Return [X, Y] of the center of cell containing provided text 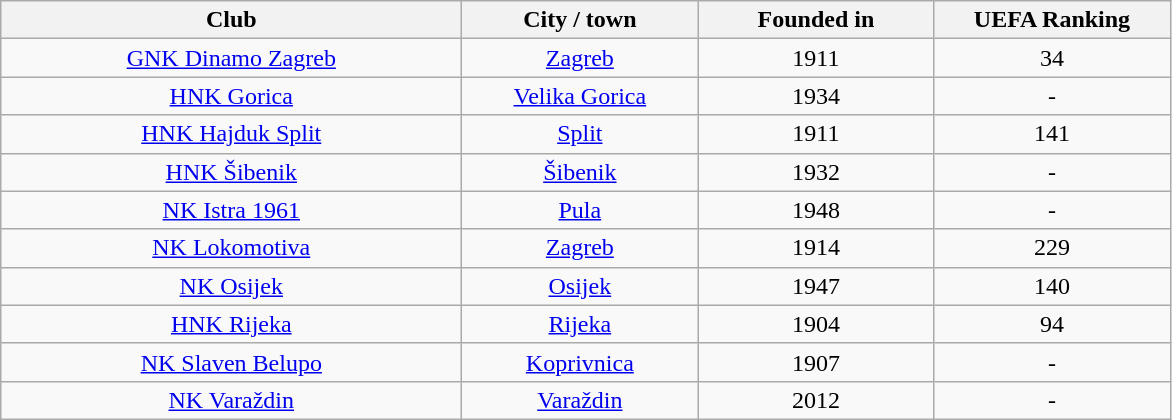
140 [1052, 286]
NK Osijek [232, 286]
94 [1052, 324]
HNK Rijeka [232, 324]
1907 [816, 362]
HNK Hajduk Split [232, 134]
Osijek [580, 286]
229 [1052, 248]
NK Varaždin [232, 400]
141 [1052, 134]
NK Slaven Belupo [232, 362]
Koprivnica [580, 362]
1914 [816, 248]
City / town [580, 20]
Club [232, 20]
Velika Gorica [580, 96]
1934 [816, 96]
HNK Gorica [232, 96]
1904 [816, 324]
1948 [816, 210]
NK Lokomotiva [232, 248]
Varaždin [580, 400]
1932 [816, 172]
NK Istra 1961 [232, 210]
UEFA Ranking [1052, 20]
2012 [816, 400]
GNK Dinamo Zagreb [232, 58]
34 [1052, 58]
Founded in [816, 20]
Rijeka [580, 324]
Split [580, 134]
1947 [816, 286]
Šibenik [580, 172]
Pula [580, 210]
HNK Šibenik [232, 172]
